Search for the cell housing the specified text and yield its (X, Y) center coordinate. 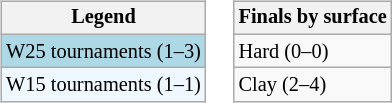
Hard (0–0) (313, 51)
W15 tournaments (1–1) (103, 85)
Legend (103, 18)
Clay (2–4) (313, 85)
W25 tournaments (1–3) (103, 51)
Finals by surface (313, 18)
